Capture the cell that displays the provided text and extract its (X, Y) central coordinate. 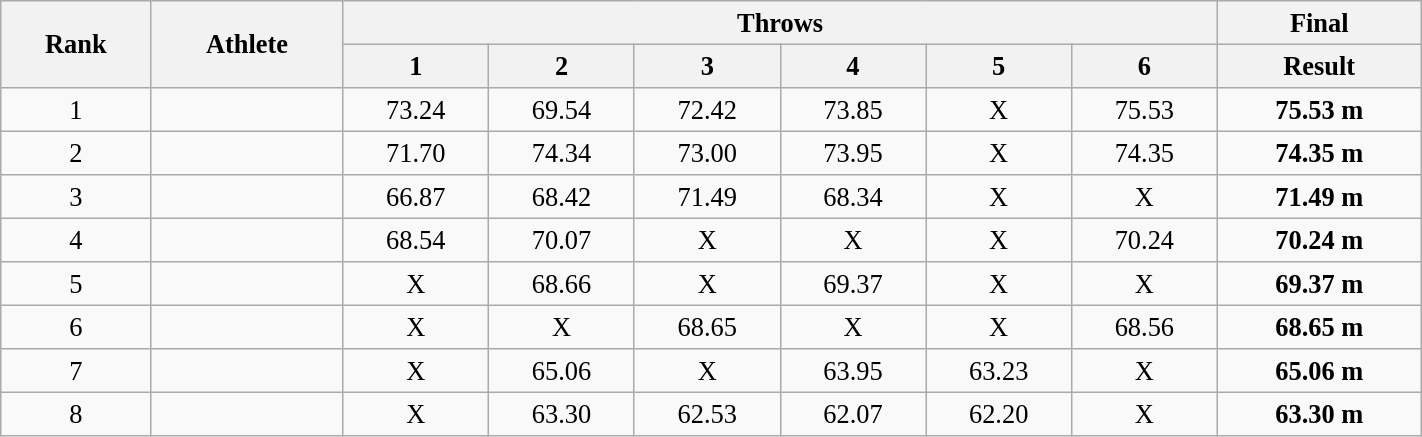
70.24 (1145, 240)
71.70 (416, 153)
62.20 (999, 414)
Throws (780, 22)
70.24 m (1319, 240)
73.00 (707, 153)
74.34 (562, 153)
Rank (76, 44)
69.54 (562, 109)
63.30 (562, 414)
73.85 (853, 109)
65.06 (562, 371)
70.07 (562, 240)
71.49 m (1319, 197)
73.24 (416, 109)
72.42 (707, 109)
Athlete (247, 44)
68.54 (416, 240)
Final (1319, 22)
69.37 (853, 284)
69.37 m (1319, 284)
68.65 (707, 327)
75.53 (1145, 109)
68.34 (853, 197)
75.53 m (1319, 109)
62.53 (707, 414)
63.30 m (1319, 414)
68.65 m (1319, 327)
74.35 (1145, 153)
62.07 (853, 414)
66.87 (416, 197)
65.06 m (1319, 371)
8 (76, 414)
74.35 m (1319, 153)
63.95 (853, 371)
63.23 (999, 371)
68.56 (1145, 327)
73.95 (853, 153)
Result (1319, 66)
68.42 (562, 197)
7 (76, 371)
71.49 (707, 197)
68.66 (562, 284)
